Provide the [X, Y] coordinate of the cell's center where the given text is located.  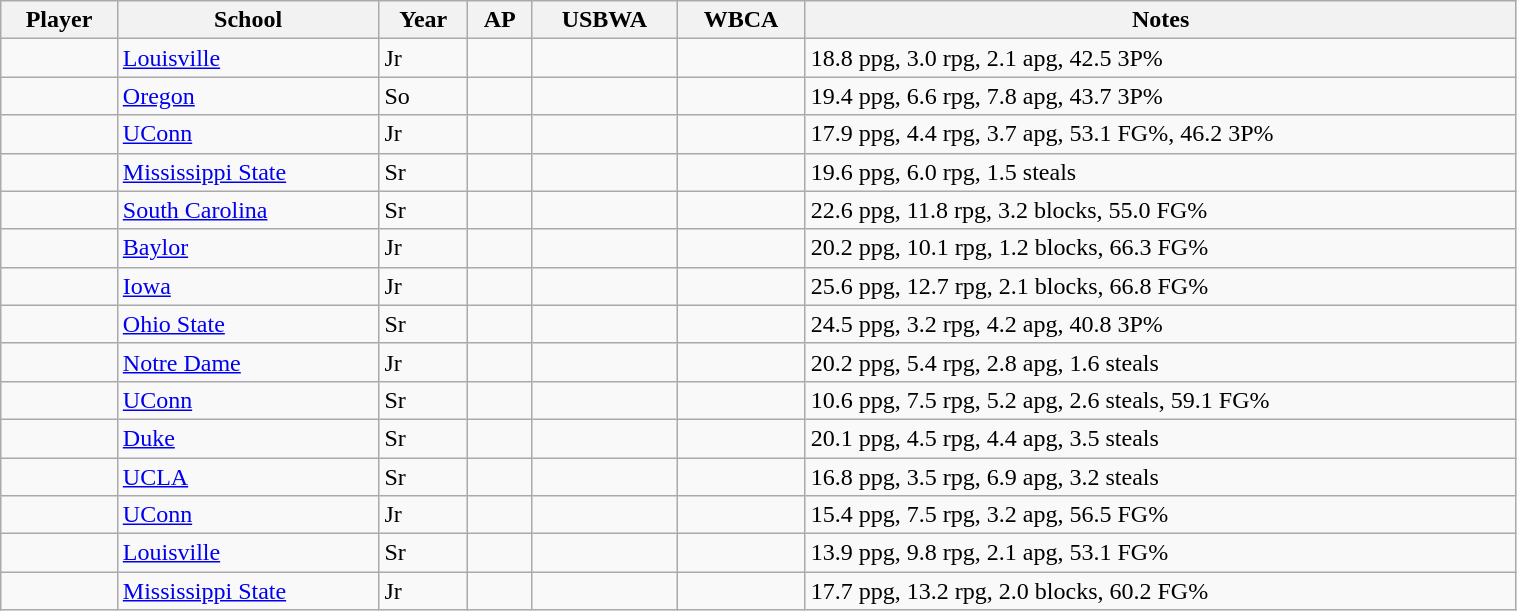
19.4 ppg, 6.6 rpg, 7.8 apg, 43.7 3P% [1160, 96]
Oregon [248, 96]
13.9 ppg, 9.8 rpg, 2.1 apg, 53.1 FG% [1160, 553]
USBWA [604, 20]
AP [500, 20]
Iowa [248, 286]
WBCA [742, 20]
South Carolina [248, 210]
17.7 ppg, 13.2 rpg, 2.0 blocks, 60.2 FG% [1160, 591]
UCLA [248, 477]
Ohio State [248, 324]
10.6 ppg, 7.5 rpg, 5.2 apg, 2.6 steals, 59.1 FG% [1160, 400]
17.9 ppg, 4.4 rpg, 3.7 apg, 53.1 FG%, 46.2 3P% [1160, 134]
Year [424, 20]
Notes [1160, 20]
Notre Dame [248, 362]
Player [60, 20]
Duke [248, 438]
19.6 ppg, 6.0 rpg, 1.5 steals [1160, 172]
So [424, 96]
Baylor [248, 248]
20.2 ppg, 10.1 rpg, 1.2 blocks, 66.3 FG% [1160, 248]
16.8 ppg, 3.5 rpg, 6.9 apg, 3.2 steals [1160, 477]
24.5 ppg, 3.2 rpg, 4.2 apg, 40.8 3P% [1160, 324]
22.6 ppg, 11.8 rpg, 3.2 blocks, 55.0 FG% [1160, 210]
School [248, 20]
25.6 ppg, 12.7 rpg, 2.1 blocks, 66.8 FG% [1160, 286]
18.8 ppg, 3.0 rpg, 2.1 apg, 42.5 3P% [1160, 58]
20.1 ppg, 4.5 rpg, 4.4 apg, 3.5 steals [1160, 438]
15.4 ppg, 7.5 rpg, 3.2 apg, 56.5 FG% [1160, 515]
20.2 ppg, 5.4 rpg, 2.8 apg, 1.6 steals [1160, 362]
